Provide the (x, y) coordinate of the cell's center where the given text is located.  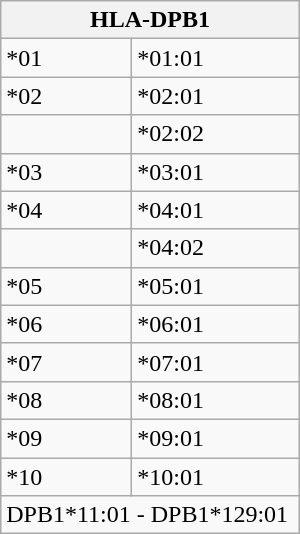
*10:01 (216, 477)
*07:01 (216, 362)
*04:01 (216, 210)
*06 (66, 324)
*04:02 (216, 248)
*02 (66, 96)
*06:01 (216, 324)
*04 (66, 210)
*07 (66, 362)
HLA-DPB1 (150, 20)
*05 (66, 286)
*05:01 (216, 286)
*03:01 (216, 172)
*02:02 (216, 134)
DPB1*11:01 - DPB1*129:01 (150, 515)
*01:01 (216, 58)
*03 (66, 172)
*08 (66, 400)
*09:01 (216, 438)
*08:01 (216, 400)
*09 (66, 438)
*01 (66, 58)
*02:01 (216, 96)
*10 (66, 477)
